Determine the (X, Y) coordinate at the center of the cell enclosing the given text.  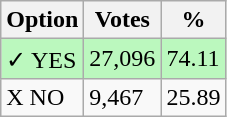
X NO (42, 97)
✓ YES (42, 59)
74.11 (194, 59)
% (194, 20)
9,467 (122, 97)
Option (42, 20)
25.89 (194, 97)
27,096 (122, 59)
Votes (122, 20)
